Output the [x, y] coordinate of the center of the cell containing the given text.  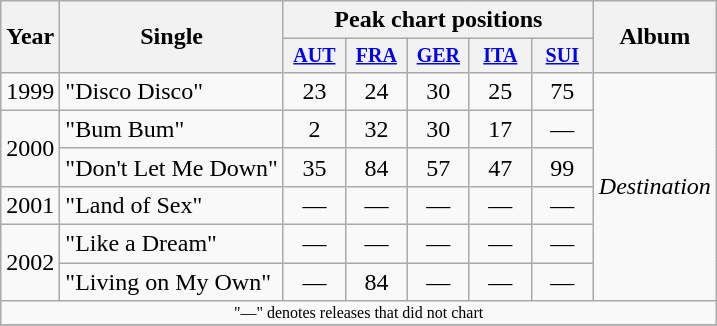
17 [500, 129]
57 [438, 167]
"Like a Dream" [172, 244]
SUI [562, 56]
24 [376, 91]
2 [314, 129]
"Bum Bum" [172, 129]
2002 [30, 263]
2000 [30, 148]
1999 [30, 91]
Destination [654, 186]
47 [500, 167]
GER [438, 56]
25 [500, 91]
"Land of Sex" [172, 205]
2001 [30, 205]
"—" denotes releases that did not chart [359, 313]
Album [654, 37]
"Disco Disco" [172, 91]
75 [562, 91]
Single [172, 37]
Year [30, 37]
ITA [500, 56]
32 [376, 129]
"Living on My Own" [172, 282]
99 [562, 167]
AUT [314, 56]
23 [314, 91]
FRA [376, 56]
"Don't Let Me Down" [172, 167]
Peak chart positions [438, 20]
35 [314, 167]
